Determine the (X, Y) coordinate at the center of the cell enclosing the given text.  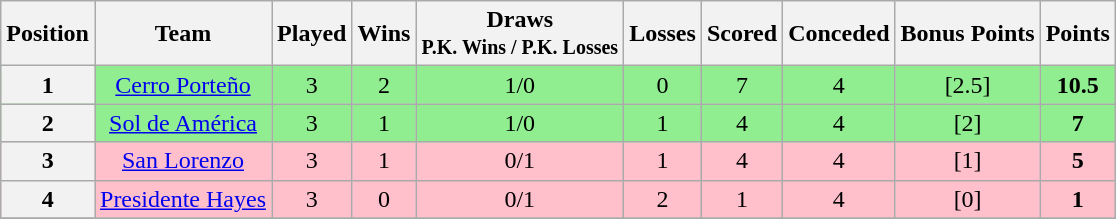
Cerro Porteño (182, 85)
Bonus Points (968, 34)
Sol de América (182, 123)
DrawsP.K. Wins / P.K. Losses (520, 34)
[2] (968, 123)
Wins (384, 34)
10.5 (1078, 85)
San Lorenzo (182, 161)
[1] (968, 161)
Team (182, 34)
[0] (968, 199)
Presidente Hayes (182, 199)
Position (48, 34)
5 (1078, 161)
Played (312, 34)
Losses (663, 34)
Scored (742, 34)
Points (1078, 34)
[2.5] (968, 85)
Conceded (839, 34)
